From the cell containing the given text, extract its center point as (X, Y) coordinate. 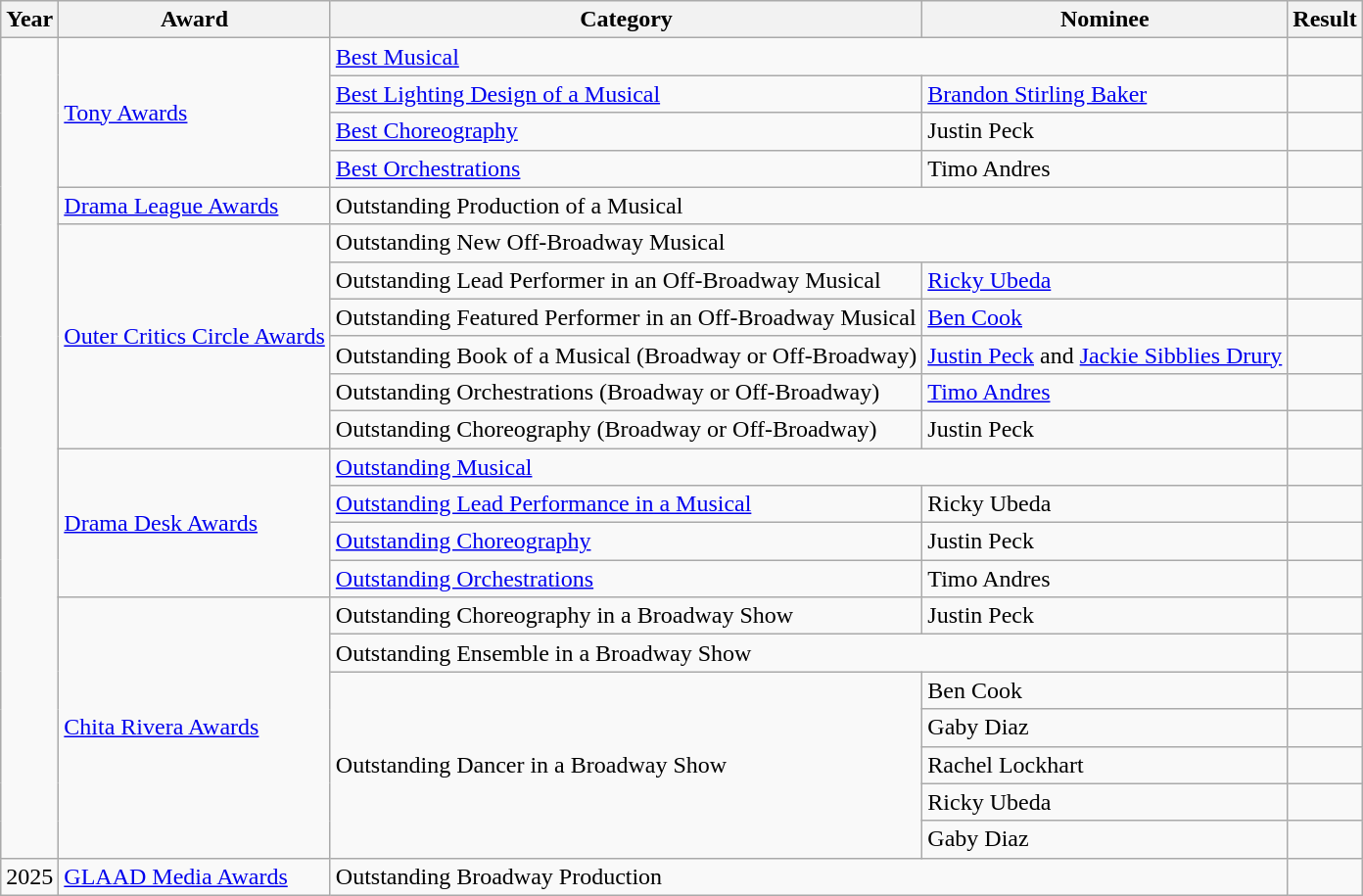
Outstanding Choreography (Broadway or Off-Broadway) (626, 429)
Outstanding Choreography (626, 542)
Rachel Lockhart (1104, 765)
Drama League Awards (194, 206)
Drama Desk Awards (194, 523)
Best Orchestrations (626, 168)
Outstanding Musical (809, 467)
Justin Peck and Jackie Sibblies Drury (1104, 354)
2025 (29, 876)
Result (1325, 20)
Year (29, 20)
Best Musical (809, 57)
Outstanding Lead Performance in a Musical (626, 504)
Award (194, 20)
Best Lighting Design of a Musical (626, 94)
Outstanding New Off-Broadway Musical (809, 243)
GLAAD Media Awards (194, 876)
Outstanding Choreography in a Broadway Show (626, 616)
Outstanding Book of a Musical (Broadway or Off-Broadway) (626, 354)
Brandon Stirling Baker (1104, 94)
Outstanding Broadway Production (809, 876)
Nominee (1104, 20)
Outer Critics Circle Awards (194, 336)
Best Choreography (626, 131)
Tony Awards (194, 113)
Outstanding Orchestrations (Broadway or Off-Broadway) (626, 392)
Category (626, 20)
Chita Rivera Awards (194, 728)
Outstanding Orchestrations (626, 579)
Outstanding Lead Performer in an Off-Broadway Musical (626, 280)
Outstanding Featured Performer in an Off-Broadway Musical (626, 317)
Outstanding Dancer in a Broadway Show (626, 765)
Outstanding Ensemble in a Broadway Show (809, 653)
Outstanding Production of a Musical (809, 206)
